For the text-containing cell, return its midpoint in (x, y) coordinate format. 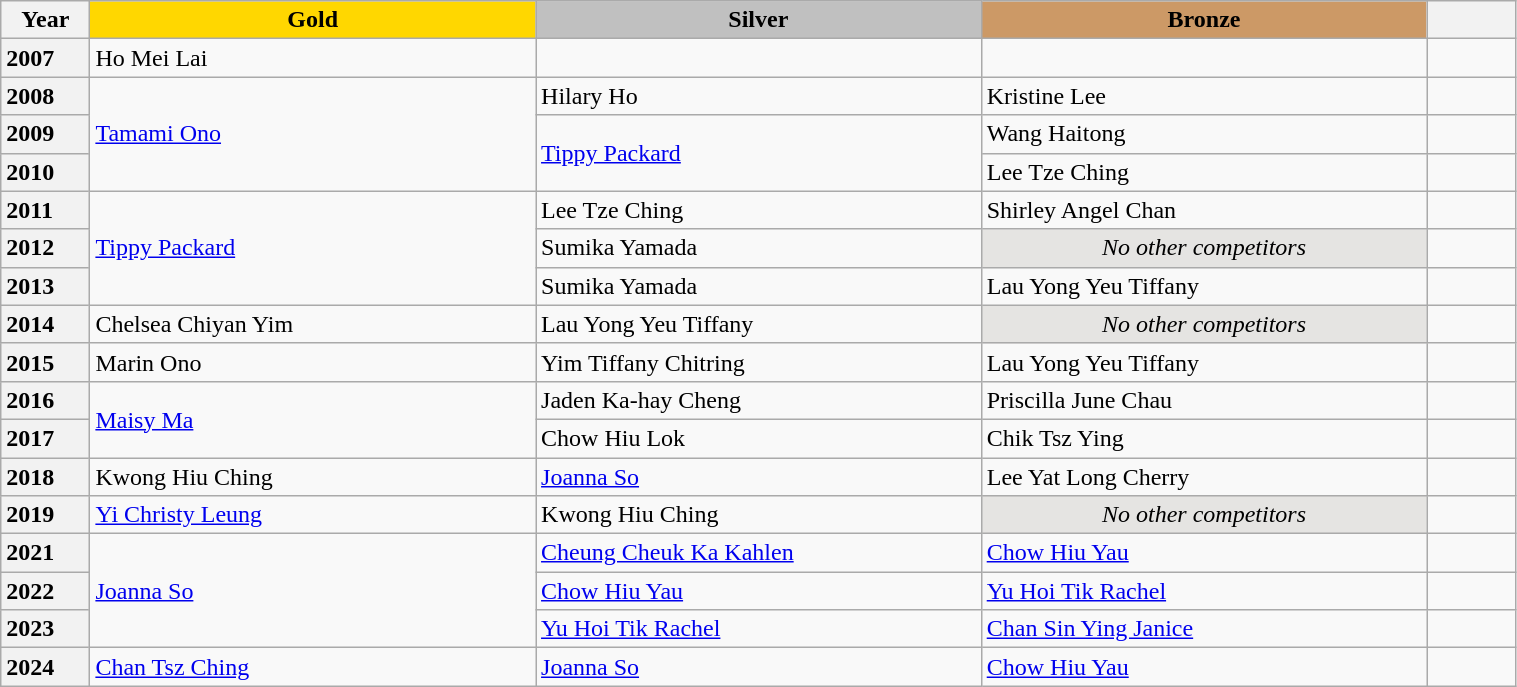
2018 (46, 477)
Ho Mei Lai (313, 58)
Chan Sin Ying Janice (1204, 629)
Lee Yat Long Cherry (1204, 477)
Tamami Ono (313, 134)
Hilary Ho (759, 96)
Priscilla June Chau (1204, 400)
2012 (46, 248)
Shirley Angel Chan (1204, 210)
Yim Tiffany Chitring (759, 362)
Bronze (1204, 20)
Chow Hiu Lok (759, 438)
2008 (46, 96)
Marin Ono (313, 362)
2011 (46, 210)
2016 (46, 400)
Year (46, 20)
Maisy Ma (313, 419)
Yi Christy Leung (313, 515)
2013 (46, 286)
2021 (46, 553)
Chik Tsz Ying (1204, 438)
Silver (759, 20)
Wang Haitong (1204, 134)
2023 (46, 629)
2022 (46, 591)
Gold (313, 20)
Kristine Lee (1204, 96)
2019 (46, 515)
Cheung Cheuk Ka Kahlen (759, 553)
2007 (46, 58)
Jaden Ka-hay Cheng (759, 400)
2017 (46, 438)
2024 (46, 667)
2009 (46, 134)
2010 (46, 172)
Chelsea Chiyan Yim (313, 324)
Chan Tsz Ching (313, 667)
2015 (46, 362)
2014 (46, 324)
